For the text-containing cell, return its midpoint in (x, y) coordinate format. 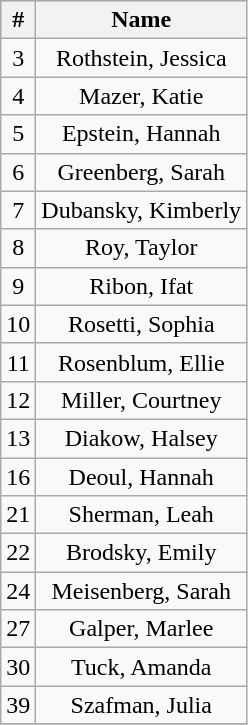
13 (18, 438)
Deoul, Hannah (142, 477)
Brodsky, Emily (142, 553)
Meisenberg, Sarah (142, 591)
4 (18, 96)
Name (142, 20)
Ribon, Ifat (142, 286)
Epstein, Hannah (142, 134)
Mazer, Katie (142, 96)
Tuck, Amanda (142, 667)
16 (18, 477)
Sherman, Leah (142, 515)
39 (18, 705)
8 (18, 248)
Szafman, Julia (142, 705)
Diakow, Halsey (142, 438)
30 (18, 667)
Miller, Courtney (142, 400)
21 (18, 515)
7 (18, 210)
# (18, 20)
Rosenblum, Ellie (142, 362)
Greenberg, Sarah (142, 172)
Dubansky, Kimberly (142, 210)
10 (18, 324)
12 (18, 400)
Rosetti, Sophia (142, 324)
Galper, Marlee (142, 629)
27 (18, 629)
9 (18, 286)
5 (18, 134)
3 (18, 58)
24 (18, 591)
Rothstein, Jessica (142, 58)
Roy, Taylor (142, 248)
6 (18, 172)
11 (18, 362)
22 (18, 553)
